Detect which cell encompasses the target text, then output its (x, y) center coordinate. 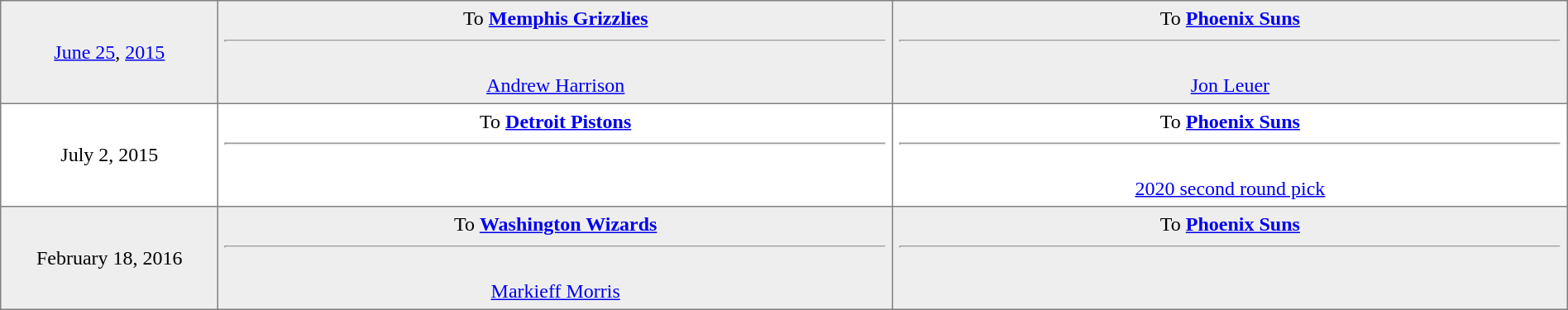
To Phoenix Suns (1231, 258)
To Phoenix Suns2020 second round pick (1231, 155)
To Washington Wizards Markieff Morris (556, 258)
To Phoenix Suns Jon Leuer (1231, 52)
To Detroit Pistons (556, 155)
July 2, 2015 (109, 155)
June 25, 2015 (109, 52)
To Memphis Grizzlies Andrew Harrison (556, 52)
February 18, 2016 (109, 258)
